For the text-containing cell, return its midpoint in [x, y] coordinate format. 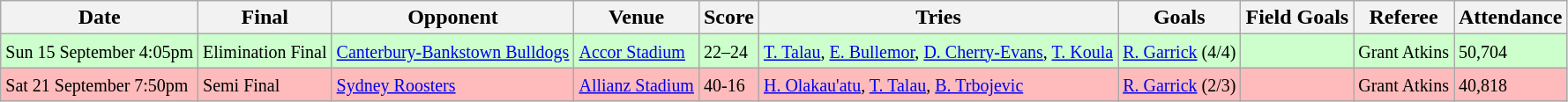
Semi Final [265, 84]
Allianz Stadium [637, 84]
Referee [1404, 18]
R. Garrick (2/3) [1180, 84]
Attendance [1510, 18]
Accor Stadium [637, 51]
50,704 [1510, 51]
Score [728, 18]
Goals [1180, 18]
R. Garrick (4/4) [1180, 51]
H. Olakau'atu, T. Talau, B. Trbojevic [938, 84]
Sydney Roosters [453, 84]
Tries [938, 18]
T. Talau, E. Bullemor, D. Cherry-Evans, T. Koula [938, 51]
Elimination Final [265, 51]
Field Goals [1297, 18]
Date [100, 18]
Canterbury-Bankstown Bulldogs [453, 51]
22–24 [728, 51]
Sat 21 September 7:50pm [100, 84]
Final [265, 18]
Opponent [453, 18]
40-16 [728, 84]
40,818 [1510, 84]
Sun 15 September 4:05pm [100, 51]
Venue [637, 18]
